Determine the [X, Y] coordinate at the center of the cell enclosing the given text.  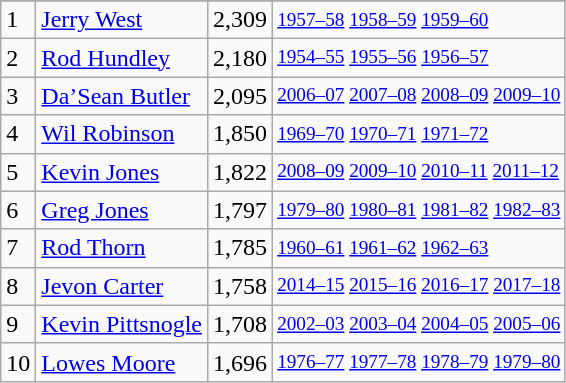
Kevin Jones [122, 172]
1,758 [240, 286]
10 [18, 362]
2 [18, 58]
3 [18, 96]
1957–58 1958–59 1959–60 [419, 20]
Lowes Moore [122, 362]
Jerry West [122, 20]
2002–03 2003–04 2004–05 2005–06 [419, 324]
1979–80 1980–81 1981–82 1982–83 [419, 210]
5 [18, 172]
1,708 [240, 324]
2006–07 2007–08 2008–09 2009–10 [419, 96]
2,180 [240, 58]
Rod Hundley [122, 58]
9 [18, 324]
Kevin Pittsnogle [122, 324]
Da’Sean Butler [122, 96]
1969–70 1970–71 1971–72 [419, 134]
1,850 [240, 134]
8 [18, 286]
2,309 [240, 20]
6 [18, 210]
Jevon Carter [122, 286]
1,797 [240, 210]
1954–55 1955–56 1956–57 [419, 58]
7 [18, 248]
1,822 [240, 172]
2008–09 2009–10 2010–11 2011–12 [419, 172]
1976–77 1977–78 1978–79 1979–80 [419, 362]
Wil Robinson [122, 134]
Rod Thorn [122, 248]
2014–15 2015–16 2016–17 2017–18 [419, 286]
1,696 [240, 362]
1 [18, 20]
1,785 [240, 248]
2,095 [240, 96]
1960–61 1961–62 1962–63 [419, 248]
Greg Jones [122, 210]
4 [18, 134]
